Capture the cell that displays the provided text and extract its [x, y] central coordinate. 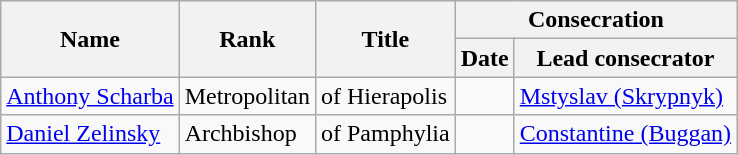
of Hierapolis [385, 96]
Metropolitan [247, 96]
of Pamphylia [385, 134]
Anthony Scharba [90, 96]
Date [484, 58]
Consecration [596, 20]
Rank [247, 39]
Title [385, 39]
Daniel Zelinsky [90, 134]
Constantine (Buggan) [625, 134]
Mstyslav (Skrypnyk) [625, 96]
Name [90, 39]
Archbishop [247, 134]
Lead consecrator [625, 58]
